Provide the (X, Y) coordinate of the cell's center where the given text is located.  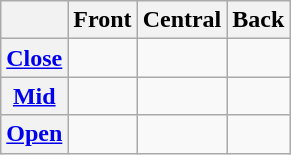
Front (102, 20)
Back (258, 20)
Central (182, 20)
Close (34, 58)
Open (34, 134)
Mid (34, 96)
